Search for the cell housing the specified text and yield its (X, Y) center coordinate. 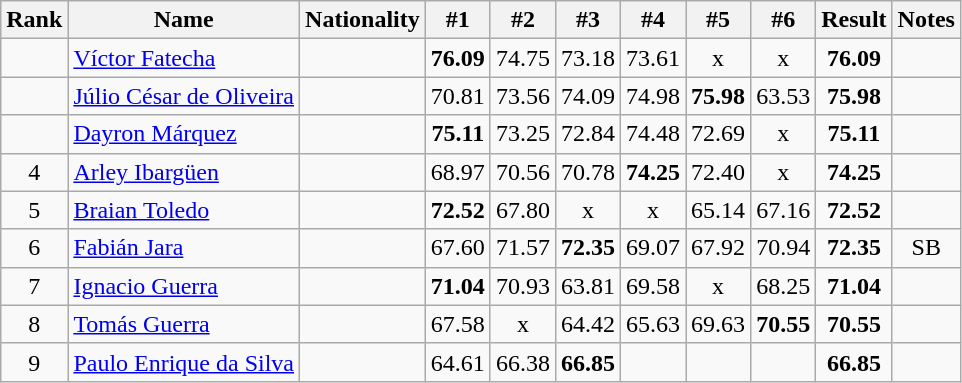
Arley Ibargüen (184, 172)
70.78 (588, 172)
Nationality (363, 20)
73.56 (522, 96)
63.81 (588, 286)
#5 (718, 20)
Tomás Guerra (184, 324)
67.16 (784, 210)
#2 (522, 20)
69.58 (652, 286)
70.56 (522, 172)
74.09 (588, 96)
Notes (926, 20)
71.57 (522, 248)
Result (854, 20)
64.42 (588, 324)
74.98 (652, 96)
72.84 (588, 134)
73.25 (522, 134)
7 (34, 286)
74.48 (652, 134)
69.63 (718, 324)
Víctor Fatecha (184, 58)
Braian Toledo (184, 210)
Ignacio Guerra (184, 286)
#3 (588, 20)
SB (926, 248)
70.94 (784, 248)
64.61 (458, 362)
63.53 (784, 96)
68.25 (784, 286)
8 (34, 324)
#6 (784, 20)
65.63 (652, 324)
70.93 (522, 286)
5 (34, 210)
4 (34, 172)
68.97 (458, 172)
9 (34, 362)
Fabián Jara (184, 248)
66.38 (522, 362)
#1 (458, 20)
Dayron Márquez (184, 134)
69.07 (652, 248)
#4 (652, 20)
73.18 (588, 58)
65.14 (718, 210)
Paulo Enrique da Silva (184, 362)
72.69 (718, 134)
67.60 (458, 248)
Name (184, 20)
Júlio César de Oliveira (184, 96)
72.40 (718, 172)
74.75 (522, 58)
67.80 (522, 210)
73.61 (652, 58)
Rank (34, 20)
67.58 (458, 324)
67.92 (718, 248)
70.81 (458, 96)
6 (34, 248)
